Extract the (X, Y) coordinate from the center of the cell holding the provided text.  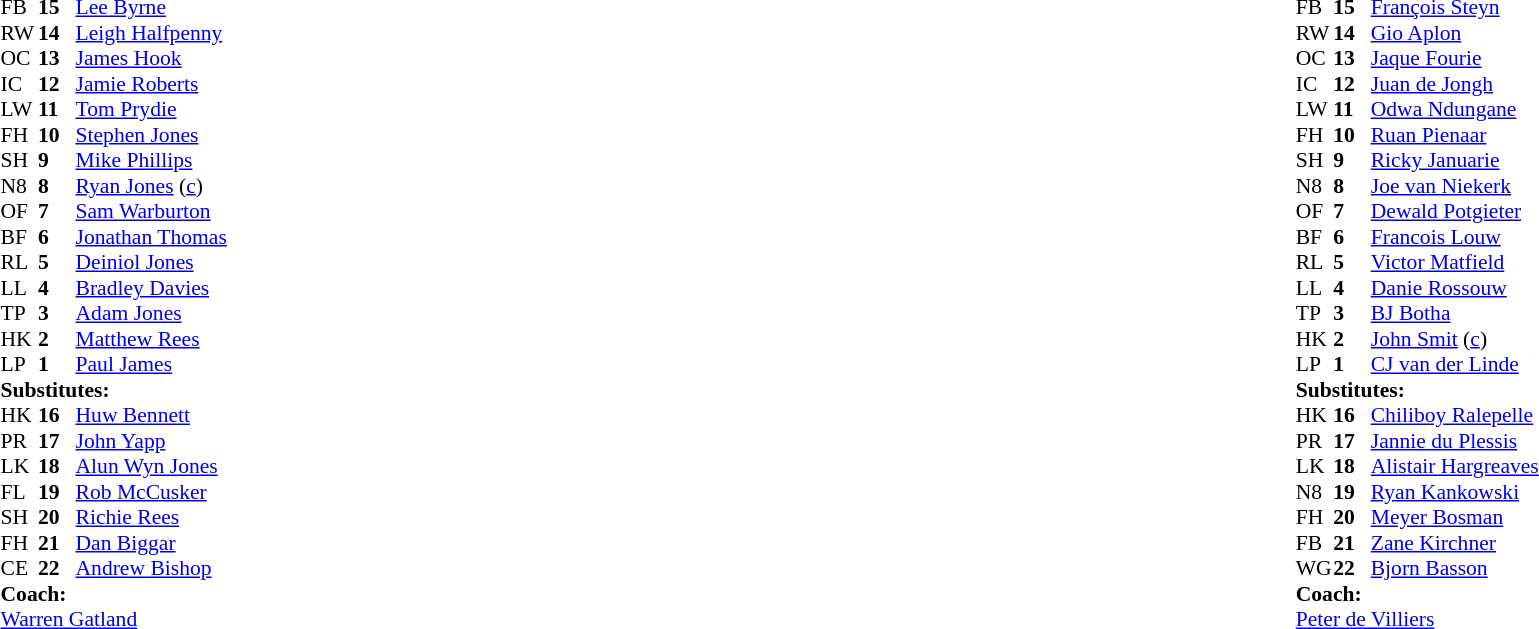
Sam Warburton (152, 211)
CJ van der Linde (1455, 365)
Jannie du Plessis (1455, 441)
Bradley Davies (152, 288)
Zane Kirchner (1455, 543)
WG (1315, 569)
Meyer Bosman (1455, 517)
Leigh Halfpenny (152, 33)
Dewald Potgieter (1455, 211)
John Yapp (152, 441)
BJ Botha (1455, 313)
Danie Rossouw (1455, 288)
Jonathan Thomas (152, 237)
Ryan Jones (c) (152, 186)
Andrew Bishop (152, 569)
CE (19, 569)
Mike Phillips (152, 161)
FB (1315, 543)
Adam Jones (152, 313)
Tom Prydie (152, 109)
Gio Aplon (1455, 33)
Deiniol Jones (152, 263)
Bjorn Basson (1455, 569)
Jamie Roberts (152, 84)
Chiliboy Ralepelle (1455, 415)
FL (19, 492)
John Smit (c) (1455, 339)
Jaque Fourie (1455, 59)
Alistair Hargreaves (1455, 467)
Rob McCusker (152, 492)
Ryan Kankowski (1455, 492)
Odwa Ndungane (1455, 109)
Matthew Rees (152, 339)
Juan de Jongh (1455, 84)
Richie Rees (152, 517)
Alun Wyn Jones (152, 467)
James Hook (152, 59)
Victor Matfield (1455, 263)
Ricky Januarie (1455, 161)
Stephen Jones (152, 135)
Francois Louw (1455, 237)
Ruan Pienaar (1455, 135)
Paul James (152, 365)
Joe van Niekerk (1455, 186)
Dan Biggar (152, 543)
Huw Bennett (152, 415)
